Search for the cell housing the specified text and yield its (x, y) center coordinate. 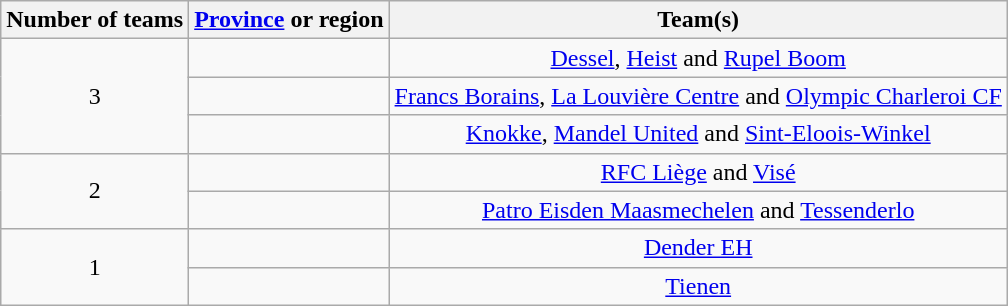
Knokke, Mandel United and Sint-Eloois-Winkel (698, 134)
Tienen (698, 286)
3 (95, 96)
Francs Borains, La Louvière Centre and Olympic Charleroi CF (698, 96)
Team(s) (698, 20)
RFC Liège and Visé (698, 172)
Dender EH (698, 248)
Patro Eisden Maasmechelen and Tessenderlo (698, 210)
1 (95, 267)
Dessel, Heist and Rupel Boom (698, 58)
Province or region (289, 20)
2 (95, 191)
Number of teams (95, 20)
